Pinpoint the cell where the given text exists, returning its [X, Y] midpoint coordinate. 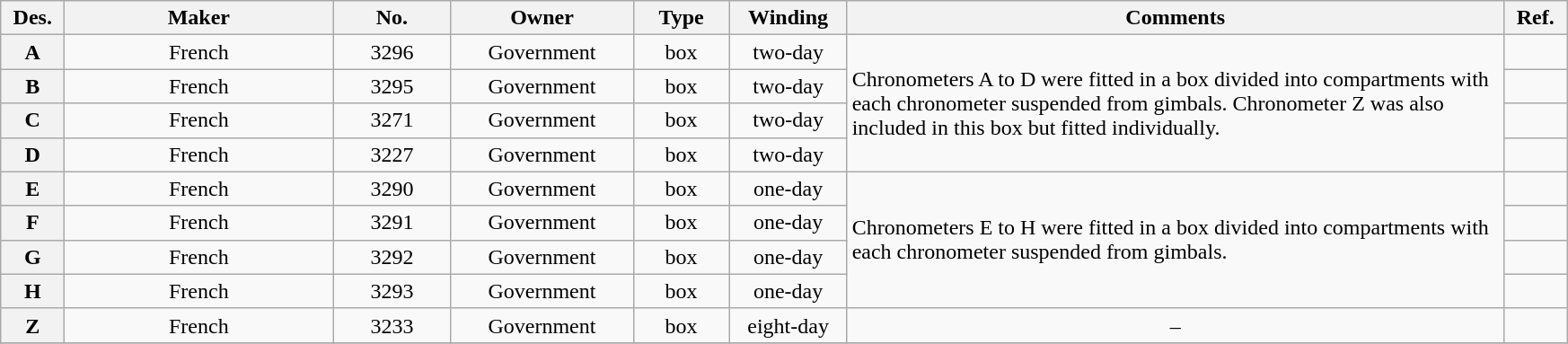
C [32, 120]
Des. [32, 18]
No. [392, 18]
D [32, 154]
3271 [392, 120]
3296 [392, 52]
3290 [392, 189]
H [32, 291]
Ref. [1536, 18]
eight-day [788, 325]
3291 [392, 223]
Chronometers E to H were fitted in a box divided into compartments with each chronometer suspended from gimbals. [1175, 240]
Winding [788, 18]
Maker [199, 18]
A [32, 52]
3293 [392, 291]
3227 [392, 154]
F [32, 223]
– [1175, 325]
Z [32, 325]
3295 [392, 86]
3292 [392, 257]
B [32, 86]
Type [681, 18]
G [32, 257]
E [32, 189]
3233 [392, 325]
Owner [542, 18]
Comments [1175, 18]
